Identify which cell holds the provided text, then report its [X, Y] central coordinate. 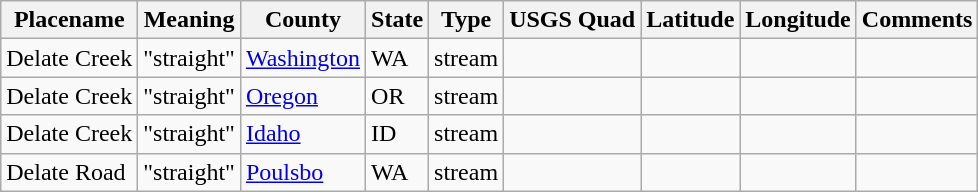
Type [466, 20]
ID [398, 134]
County [302, 20]
Meaning [190, 20]
Poulsbo [302, 172]
Comments [917, 20]
Longitude [798, 20]
Placename [70, 20]
USGS Quad [572, 20]
Idaho [302, 134]
Washington [302, 58]
Delate Road [70, 172]
State [398, 20]
Latitude [690, 20]
OR [398, 96]
Oregon [302, 96]
